Scan for the cell matching the given text and deliver its [X, Y] coordinate at center. 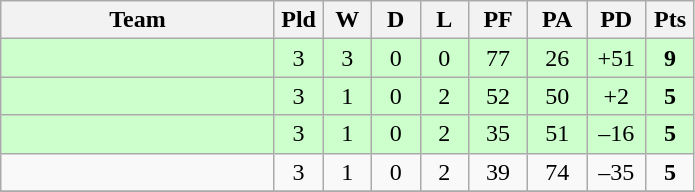
D [396, 20]
+2 [616, 96]
PA [558, 20]
–16 [616, 134]
9 [670, 58]
77 [498, 58]
74 [558, 172]
26 [558, 58]
50 [558, 96]
–35 [616, 172]
W [348, 20]
+51 [616, 58]
35 [498, 134]
52 [498, 96]
L [444, 20]
39 [498, 172]
PD [616, 20]
Pld [298, 20]
Team [138, 20]
Pts [670, 20]
51 [558, 134]
PF [498, 20]
